Locate the cell with the specified text and output its (x, y) center coordinate. 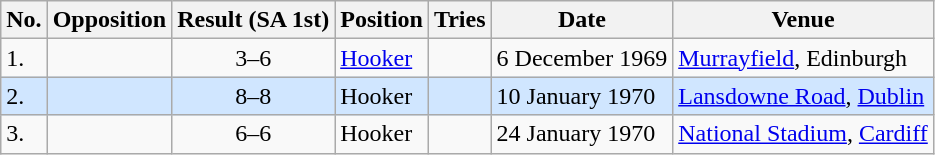
National Stadium, Cardiff (804, 134)
Position (382, 20)
Venue (804, 20)
2. (24, 96)
1. (24, 58)
Date (582, 20)
Murrayfield, Edinburgh (804, 58)
Lansdowne Road, Dublin (804, 96)
No. (24, 20)
6–6 (254, 134)
3–6 (254, 58)
Tries (460, 20)
6 December 1969 (582, 58)
10 January 1970 (582, 96)
Result (SA 1st) (254, 20)
24 January 1970 (582, 134)
Opposition (109, 20)
8–8 (254, 96)
3. (24, 134)
